Find where the given text appears and provide that cell's center as (x, y) coordinate. 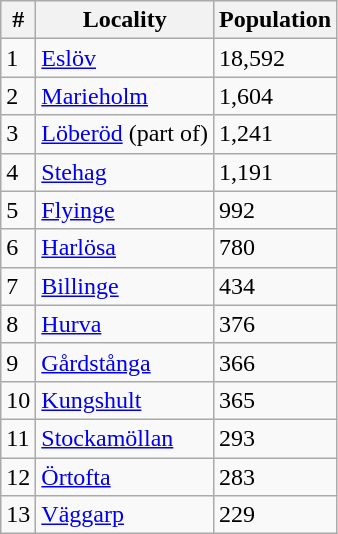
2 (18, 96)
8 (18, 324)
11 (18, 438)
365 (274, 400)
6 (18, 248)
Stehag (125, 172)
Marieholm (125, 96)
1,604 (274, 96)
9 (18, 362)
Population (274, 20)
13 (18, 515)
366 (274, 362)
7 (18, 286)
Flyinge (125, 210)
18,592 (274, 58)
1,241 (274, 134)
1,191 (274, 172)
Gårdstånga (125, 362)
Harlösa (125, 248)
10 (18, 400)
283 (274, 477)
Hurva (125, 324)
Billinge (125, 286)
Kungshult (125, 400)
# (18, 20)
Löberöd (part of) (125, 134)
Eslöv (125, 58)
Stockamöllan (125, 438)
293 (274, 438)
12 (18, 477)
1 (18, 58)
Örtofta (125, 477)
3 (18, 134)
4 (18, 172)
229 (274, 515)
Locality (125, 20)
Väggarp (125, 515)
434 (274, 286)
376 (274, 324)
5 (18, 210)
780 (274, 248)
992 (274, 210)
